Extract the [X, Y] coordinate from the center of the cell holding the provided text.  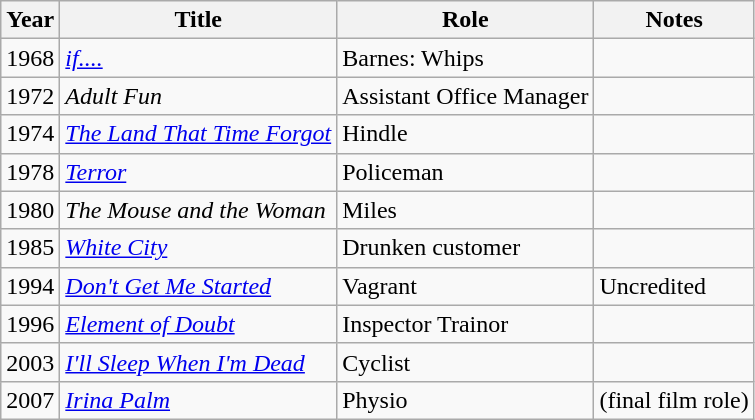
Adult Fun [198, 96]
Drunken customer [466, 248]
Notes [674, 20]
1985 [30, 248]
The Mouse and the Woman [198, 210]
1968 [30, 58]
1974 [30, 134]
1994 [30, 286]
Terror [198, 172]
Uncredited [674, 286]
Element of Doubt [198, 324]
Assistant Office Manager [466, 96]
1972 [30, 96]
2007 [30, 400]
1996 [30, 324]
The Land That Time Forgot [198, 134]
Don't Get Me Started [198, 286]
Barnes: Whips [466, 58]
Cyclist [466, 362]
Vagrant [466, 286]
Inspector Trainor [466, 324]
Physio [466, 400]
White City [198, 248]
Irina Palm [198, 400]
Year [30, 20]
Miles [466, 210]
1980 [30, 210]
1978 [30, 172]
Title [198, 20]
if.... [198, 58]
I'll Sleep When I'm Dead [198, 362]
Hindle [466, 134]
Role [466, 20]
Policeman [466, 172]
2003 [30, 362]
(final film role) [674, 400]
